Search for the cell housing the specified text and yield its (X, Y) center coordinate. 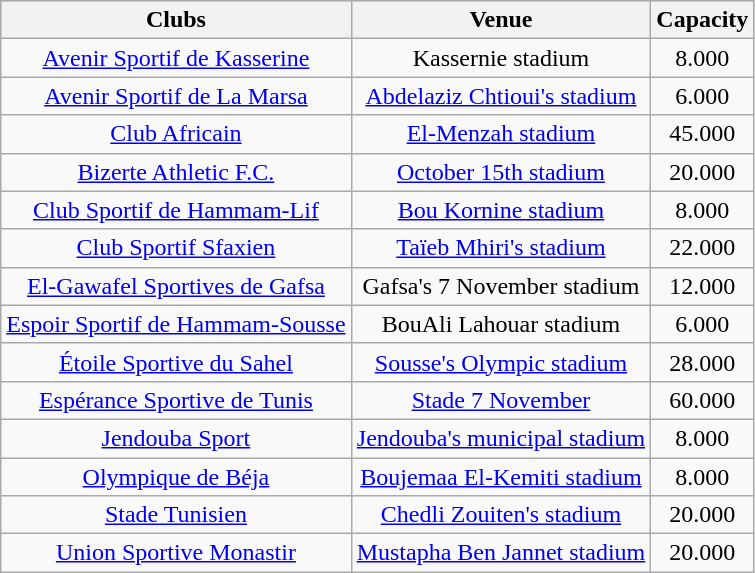
Jendouba's municipal stadium (501, 438)
12.000 (702, 286)
Clubs (176, 20)
22.000 (702, 248)
Mustapha Ben Jannet stadium (501, 553)
Chedli Zouiten's stadium (501, 515)
El-Menzah stadium (501, 134)
Boujemaa El-Kemiti stadium (501, 477)
Abdelaziz Chtioui's stadium (501, 96)
Stade Tunisien (176, 515)
Sousse's Olympic stadium (501, 362)
Jendouba Sport (176, 438)
60.000 (702, 400)
BouAli Lahouar stadium (501, 324)
Avenir Sportif de Kasserine (176, 58)
Stade 7 November (501, 400)
Bizerte Athletic F.C. (176, 172)
El-Gawafel Sportives de Gafsa (176, 286)
Espoir Sportif de Hammam-Sousse (176, 324)
October 15th stadium (501, 172)
Bou Kornine stadium (501, 210)
Gafsa's 7 November stadium (501, 286)
Kassernie stadium (501, 58)
45.000 (702, 134)
Étoile Sportive du Sahel (176, 362)
Taïeb Mhiri's stadium (501, 248)
Club Sportif Sfaxien (176, 248)
Club Sportif de Hammam-Lif (176, 210)
Club Africain (176, 134)
Avenir Sportif de La Marsa (176, 96)
Capacity (702, 20)
Venue (501, 20)
28.000 (702, 362)
Olympique de Béja (176, 477)
Espérance Sportive de Tunis (176, 400)
Union Sportive Monastir (176, 553)
